Return [x, y] of the center of cell containing provided text 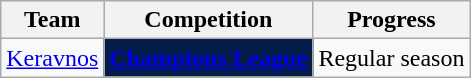
Team [52, 20]
Competition [208, 20]
Keravnos [52, 58]
Progress [392, 20]
Regular season [392, 58]
Champions League [208, 58]
